Provide the [x, y] coordinate of the cell's center where the given text is located.  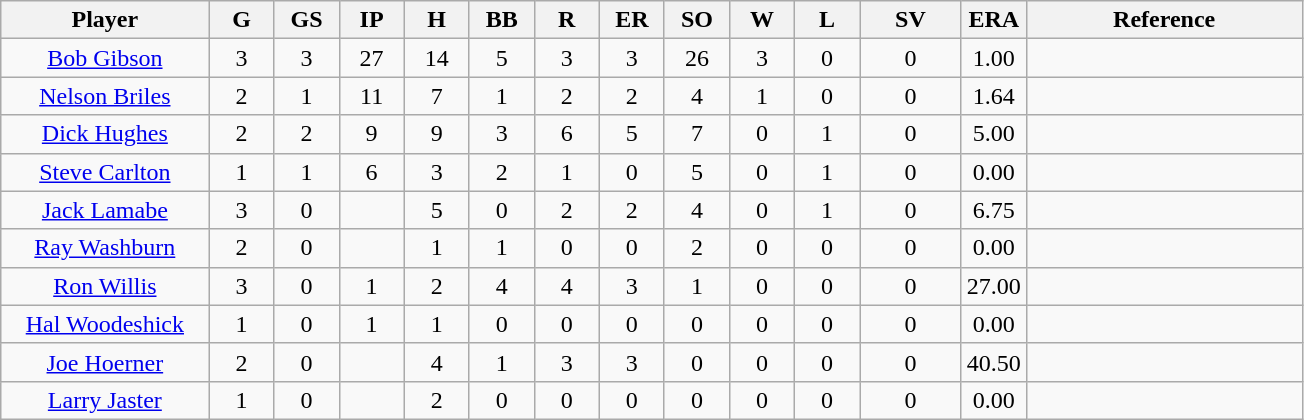
Ron Willis [105, 286]
IP [372, 20]
R [566, 20]
Hal Woodeshick [105, 324]
Nelson Briles [105, 96]
26 [696, 58]
GS [306, 20]
H [436, 20]
BB [502, 20]
5.00 [994, 134]
Steve Carlton [105, 172]
Ray Washburn [105, 248]
W [762, 20]
27.00 [994, 286]
Player [105, 20]
ERA [994, 20]
ER [632, 20]
1.64 [994, 96]
27 [372, 58]
Reference [1164, 20]
G [242, 20]
1.00 [994, 58]
Bob Gibson [105, 58]
11 [372, 96]
L [828, 20]
SO [696, 20]
Joe Hoerner [105, 362]
Jack Lamabe [105, 210]
14 [436, 58]
Dick Hughes [105, 134]
40.50 [994, 362]
Larry Jaster [105, 400]
6.75 [994, 210]
SV [911, 20]
